Capture the cell that displays the provided text and extract its (X, Y) central coordinate. 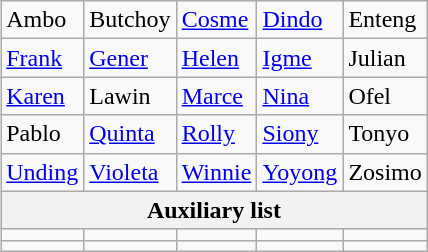
Rolly (216, 134)
Dindo (300, 20)
Siony (300, 134)
Cosme (216, 20)
Karen (42, 96)
Gener (130, 58)
Zosimo (385, 172)
Quinta (130, 134)
Auxiliary list (214, 210)
Julian (385, 58)
Yoyong (300, 172)
Helen (216, 58)
Nina (300, 96)
Ambo (42, 20)
Lawin (130, 96)
Marce (216, 96)
Violeta (130, 172)
Frank (42, 58)
Igme (300, 58)
Tonyo (385, 134)
Unding (42, 172)
Enteng (385, 20)
Ofel (385, 96)
Butchoy (130, 20)
Winnie (216, 172)
Pablo (42, 134)
